Scan for the cell matching the given text and deliver its [X, Y] coordinate at center. 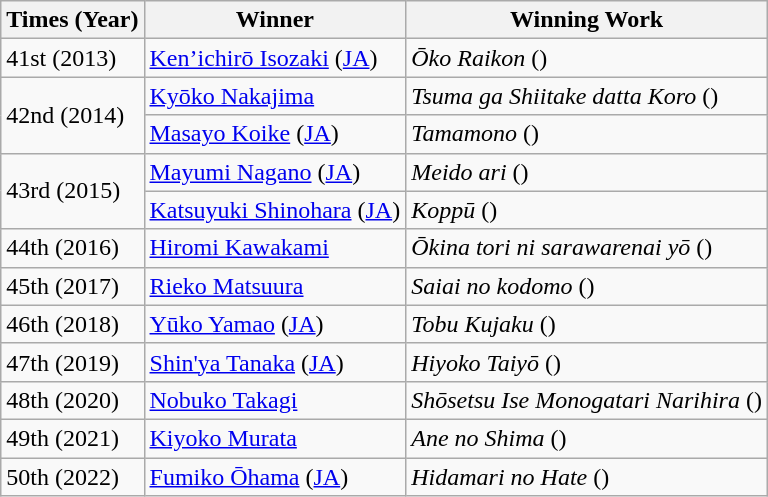
Ane no Shima () [587, 438]
Hiyoko Taiyō () [587, 362]
49th (2021) [72, 438]
Koppū () [587, 210]
Shōsetsu Ise Monogatari Narihira () [587, 400]
Katsuyuki Shinohara (JA) [275, 210]
Kyōko Nakajima [275, 96]
44th (2016) [72, 248]
Shin'ya Tanaka (JA) [275, 362]
Kiyoko Murata [275, 438]
Ōko Raikon () [587, 58]
46th (2018) [72, 324]
Fumiko Ōhama (JA) [275, 477]
Hiromi Kawakami [275, 248]
Times (Year) [72, 20]
Masayo Koike (JA) [275, 134]
Yūko Yamao (JA) [275, 324]
Rieko Matsuura [275, 286]
Ōkina tori ni sarawarenai yō () [587, 248]
48th (2020) [72, 400]
47th (2019) [72, 362]
45th (2017) [72, 286]
Tsuma ga Shiitake datta Koro () [587, 96]
Tamamono () [587, 134]
42nd (2014) [72, 115]
Winner [275, 20]
43rd (2015) [72, 191]
Tobu Kujaku () [587, 324]
Saiai no kodomo () [587, 286]
Hidamari no Hate () [587, 477]
Mayumi Nagano (JA) [275, 172]
50th (2022) [72, 477]
Nobuko Takagi [275, 400]
41st (2013) [72, 58]
Winning Work [587, 20]
Ken’ichirō Isozaki (JA) [275, 58]
Meido ari () [587, 172]
